Detect which cell encompasses the target text, then output its (X, Y) center coordinate. 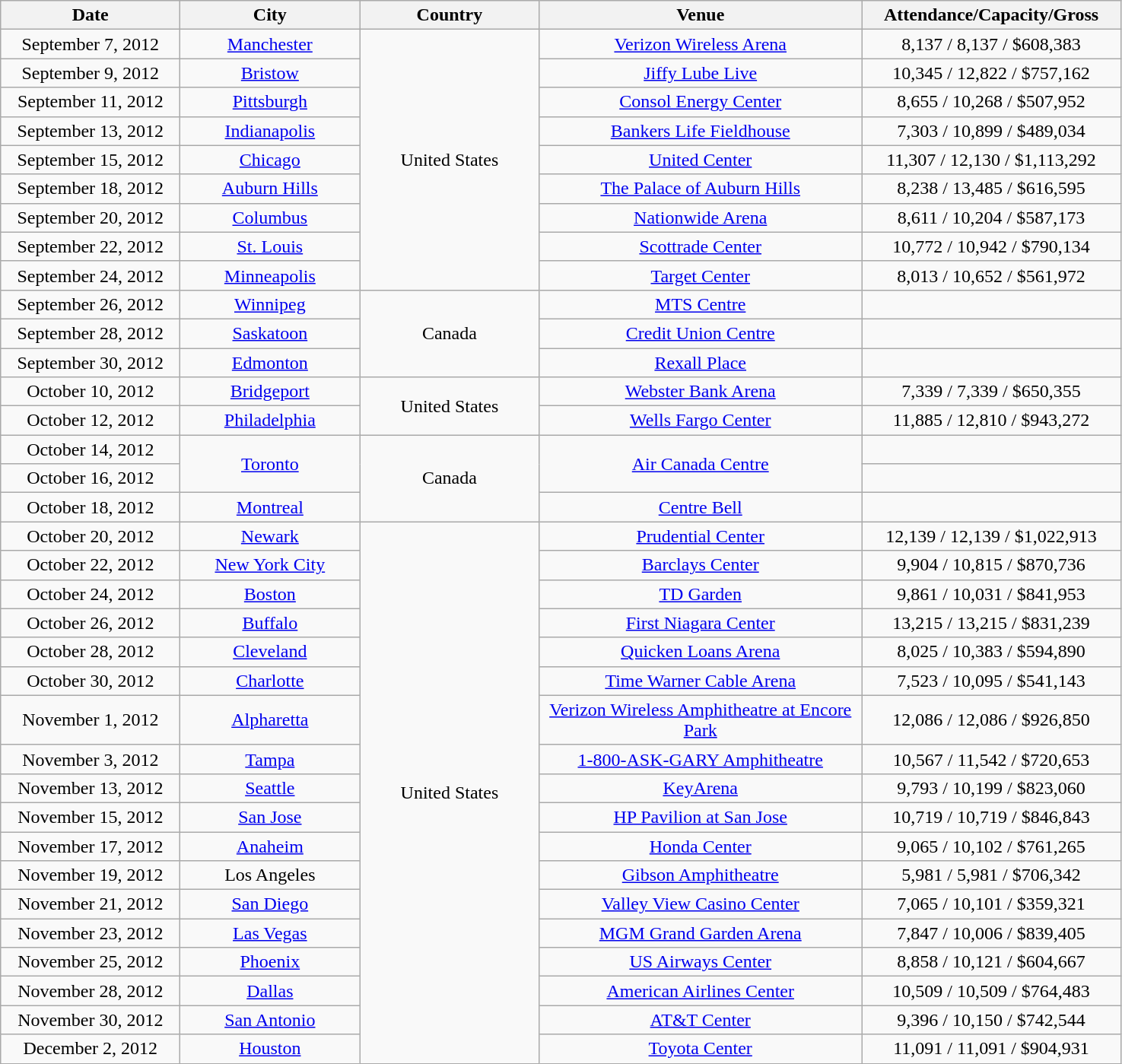
Saskatoon (270, 333)
November 13, 2012 (91, 788)
Wells Fargo Center (701, 421)
October 24, 2012 (91, 594)
11,885 / 12,810 / $943,272 (990, 421)
Seattle (270, 788)
Auburn Hills (270, 189)
Jiffy Lube Live (701, 73)
Philadelphia (270, 421)
October 10, 2012 (91, 392)
Las Vegas (270, 933)
New York City (270, 565)
9,065 / 10,102 / $761,265 (990, 846)
11,091 / 11,091 / $904,931 (990, 1049)
12,139 / 12,139 / $1,022,913 (990, 536)
San Antonio (270, 1020)
Verizon Wireless Arena (701, 44)
November 23, 2012 (91, 933)
Barclays Center (701, 565)
8,238 / 13,485 / $616,595 (990, 189)
Venue (701, 15)
St. Louis (270, 246)
Webster Bank Arena (701, 392)
Chicago (270, 160)
October 26, 2012 (91, 623)
Phoenix (270, 962)
Boston (270, 594)
Verizon Wireless Amphitheatre at Encore Park (701, 719)
Bankers Life Fieldhouse (701, 131)
7,303 / 10,899 / $489,034 (990, 131)
7,847 / 10,006 / $839,405 (990, 933)
Time Warner Cable Arena (701, 681)
November 3, 2012 (91, 759)
Edmonton (270, 363)
8,655 / 10,268 / $507,952 (990, 102)
November 30, 2012 (91, 1020)
Toyota Center (701, 1049)
Air Canada Centre (701, 464)
October 30, 2012 (91, 681)
Consol Energy Center (701, 102)
October 20, 2012 (91, 536)
Target Center (701, 275)
8,013 / 10,652 / $561,972 (990, 275)
9,904 / 10,815 / $870,736 (990, 565)
September 15, 2012 (91, 160)
San Jose (270, 817)
Newark (270, 536)
Toronto (270, 464)
September 24, 2012 (91, 275)
Los Angeles (270, 875)
Cleveland (270, 652)
11,307 / 12,130 / $1,113,292 (990, 160)
AT&T Center (701, 1020)
November 17, 2012 (91, 846)
September 18, 2012 (91, 189)
October 12, 2012 (91, 421)
October 14, 2012 (91, 449)
Bridgeport (270, 392)
December 2, 2012 (91, 1049)
United Center (701, 160)
7,523 / 10,095 / $541,143 (990, 681)
Montreal (270, 507)
Minneapolis (270, 275)
November 15, 2012 (91, 817)
10,345 / 12,822 / $757,162 (990, 73)
September 22, 2012 (91, 246)
Valley View Casino Center (701, 904)
US Airways Center (701, 962)
TD Garden (701, 594)
Date (91, 15)
9,793 / 10,199 / $823,060 (990, 788)
September 20, 2012 (91, 218)
8,137 / 8,137 / $608,383 (990, 44)
Houston (270, 1049)
City (270, 15)
Buffalo (270, 623)
Charlotte (270, 681)
10,719 / 10,719 / $846,843 (990, 817)
9,396 / 10,150 / $742,544 (990, 1020)
September 28, 2012 (91, 333)
Quicken Loans Arena (701, 652)
Centre Bell (701, 507)
September 7, 2012 (91, 44)
November 25, 2012 (91, 962)
Indianapolis (270, 131)
8,858 / 10,121 / $604,667 (990, 962)
November 1, 2012 (91, 719)
Nationwide Arena (701, 218)
October 16, 2012 (91, 478)
American Airlines Center (701, 991)
MGM Grand Garden Arena (701, 933)
Country (450, 15)
November 28, 2012 (91, 991)
KeyArena (701, 788)
10,772 / 10,942 / $790,134 (990, 246)
8,611 / 10,204 / $587,173 (990, 218)
Gibson Amphitheatre (701, 875)
September 11, 2012 (91, 102)
8,025 / 10,383 / $594,890 (990, 652)
Scottrade Center (701, 246)
12,086 / 12,086 / $926,850 (990, 719)
Columbus (270, 218)
5,981 / 5,981 / $706,342 (990, 875)
Winnipeg (270, 304)
Dallas (270, 991)
Bristow (270, 73)
10,567 / 11,542 / $720,653 (990, 759)
10,509 / 10,509 / $764,483 (990, 991)
San Diego (270, 904)
7,065 / 10,101 / $359,321 (990, 904)
The Palace of Auburn Hills (701, 189)
September 30, 2012 (91, 363)
1-800-ASK-GARY Amphitheatre (701, 759)
September 26, 2012 (91, 304)
9,861 / 10,031 / $841,953 (990, 594)
Rexall Place (701, 363)
MTS Centre (701, 304)
Credit Union Centre (701, 333)
November 21, 2012 (91, 904)
13,215 / 13,215 / $831,239 (990, 623)
Alpharetta (270, 719)
HP Pavilion at San Jose (701, 817)
Manchester (270, 44)
First Niagara Center (701, 623)
Pittsburgh (270, 102)
7,339 / 7,339 / $650,355 (990, 392)
Anaheim (270, 846)
Attendance/Capacity/Gross (990, 15)
October 28, 2012 (91, 652)
September 9, 2012 (91, 73)
Prudential Center (701, 536)
September 13, 2012 (91, 131)
November 19, 2012 (91, 875)
Honda Center (701, 846)
October 18, 2012 (91, 507)
October 22, 2012 (91, 565)
Tampa (270, 759)
